Detect which cell encompasses the target text, then output its (X, Y) center coordinate. 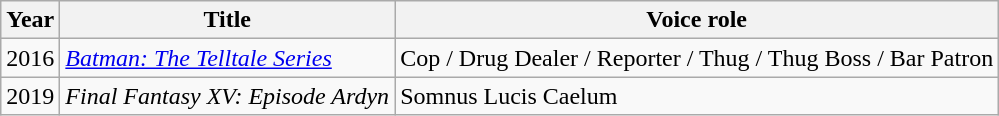
Title (228, 20)
Year (30, 20)
Final Fantasy XV: Episode Ardyn (228, 96)
Voice role (697, 20)
Batman: The Telltale Series (228, 58)
Cop / Drug Dealer / Reporter / Thug / Thug Boss / Bar Patron (697, 58)
2019 (30, 96)
Somnus Lucis Caelum (697, 96)
2016 (30, 58)
